Determine the (X, Y) coordinate at the center of the cell enclosing the given text.  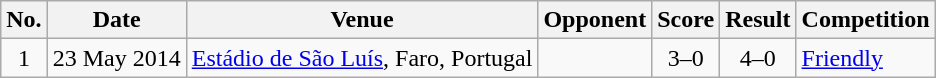
Date (116, 20)
No. (24, 20)
Opponent (595, 20)
1 (24, 58)
Friendly (866, 58)
Competition (866, 20)
Score (686, 20)
Estádio de São Luís, Faro, Portugal (362, 58)
Result (758, 20)
4–0 (758, 58)
23 May 2014 (116, 58)
Venue (362, 20)
3–0 (686, 58)
